Output the [X, Y] coordinate of the center of the cell containing the given text.  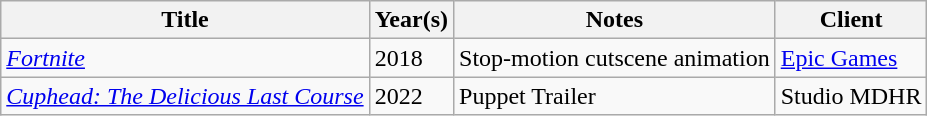
Studio MDHR [851, 96]
Cuphead: The Delicious Last Course [185, 96]
Epic Games [851, 58]
Puppet Trailer [615, 96]
Fortnite [185, 58]
Notes [615, 20]
Stop-motion cutscene animation [615, 58]
Title [185, 20]
2022 [411, 96]
2018 [411, 58]
Client [851, 20]
Year(s) [411, 20]
